Scan for the cell matching the given text and deliver its (X, Y) coordinate at center. 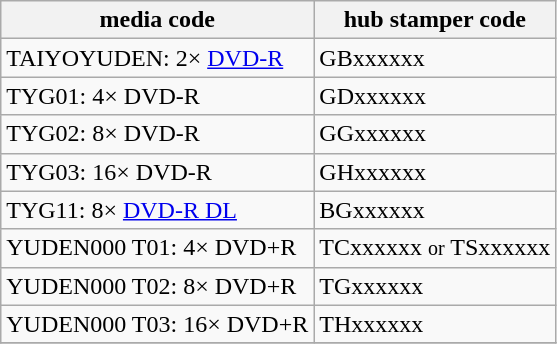
TYG03: 16× DVD-R (158, 172)
TYG11: 8× DVD-R DL (158, 210)
TYG01: 4× DVD-R (158, 96)
THxxxxxx (435, 324)
YUDEN000 T03: 16× DVD+R (158, 324)
TGxxxxxx (435, 286)
BGxxxxxx (435, 210)
YUDEN000 T01: 4× DVD+R (158, 248)
TAIYOYUDEN: 2× DVD-R (158, 58)
GDxxxxxx (435, 96)
TCxxxxxx or TSxxxxxx (435, 248)
GHxxxxxx (435, 172)
GBxxxxxx (435, 58)
hub stamper code (435, 20)
TYG02: 8× DVD-R (158, 134)
media code (158, 20)
YUDEN000 T02: 8× DVD+R (158, 286)
GGxxxxxx (435, 134)
